Locate the cell with the specified text and output its [x, y] center coordinate. 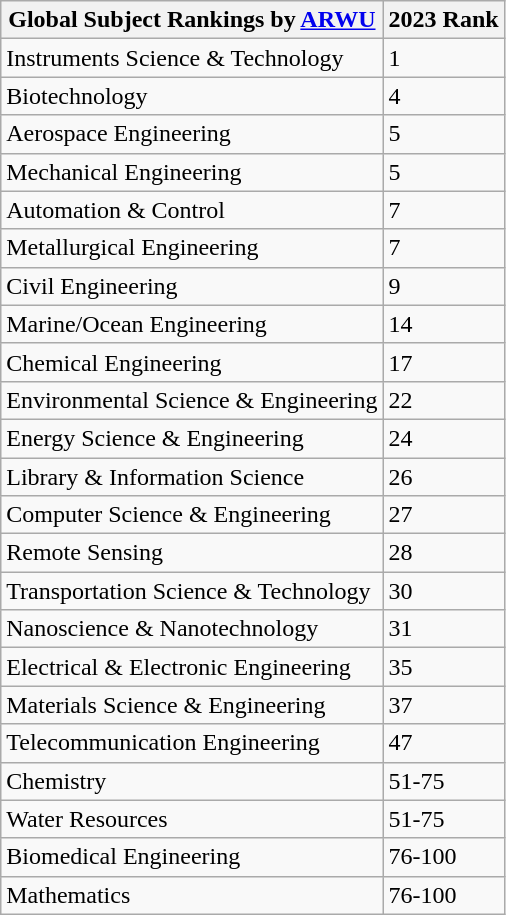
1 [444, 58]
Remote Sensing [192, 553]
Instruments Science & Technology [192, 58]
26 [444, 477]
Library & Information Science [192, 477]
37 [444, 705]
Automation & Control [192, 210]
Mechanical Engineering [192, 172]
Electrical & Electronic Engineering [192, 667]
Metallurgical Engineering [192, 248]
9 [444, 286]
Energy Science & Engineering [192, 438]
Chemical Engineering [192, 362]
Environmental Science & Engineering [192, 400]
Telecommunication Engineering [192, 743]
Mathematics [192, 895]
Civil Engineering [192, 286]
22 [444, 400]
Aerospace Engineering [192, 134]
Transportation Science & Technology [192, 591]
Chemistry [192, 781]
14 [444, 324]
Marine/Ocean Engineering [192, 324]
24 [444, 438]
Materials Science & Engineering [192, 705]
Computer Science & Engineering [192, 515]
4 [444, 96]
30 [444, 591]
35 [444, 667]
17 [444, 362]
2023 Rank [444, 20]
27 [444, 515]
Nanoscience & Nanotechnology [192, 629]
Biomedical Engineering [192, 857]
47 [444, 743]
31 [444, 629]
28 [444, 553]
Water Resources [192, 819]
Biotechnology [192, 96]
Global Subject Rankings by ARWU [192, 20]
